Capture the cell that displays the provided text and extract its [x, y] central coordinate. 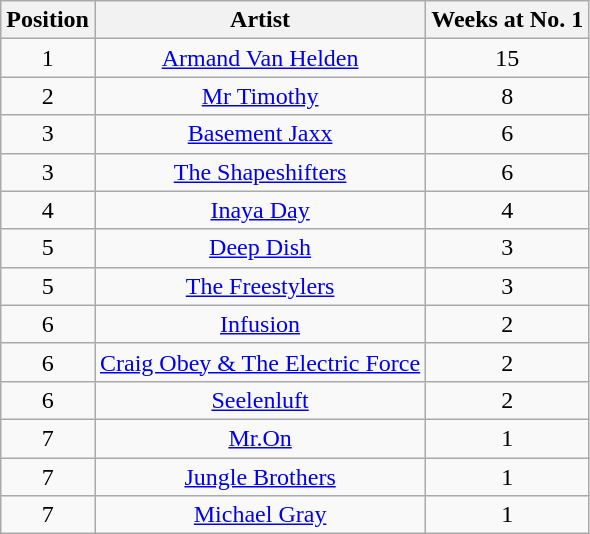
Mr.On [260, 438]
Armand Van Helden [260, 58]
Jungle Brothers [260, 477]
Michael Gray [260, 515]
Weeks at No. 1 [508, 20]
Inaya Day [260, 210]
Basement Jaxx [260, 134]
Infusion [260, 324]
Deep Dish [260, 248]
The Freestylers [260, 286]
Mr Timothy [260, 96]
8 [508, 96]
Position [48, 20]
The Shapeshifters [260, 172]
Artist [260, 20]
Craig Obey & The Electric Force [260, 362]
15 [508, 58]
Seelenluft [260, 400]
